Scan for the cell matching the given text and deliver its (x, y) coordinate at center. 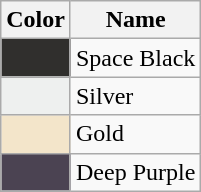
Space Black (135, 58)
Silver (135, 96)
Deep Purple (135, 172)
Gold (135, 134)
Color (36, 20)
Name (135, 20)
